Identify which cell holds the provided text, then report its [x, y] central coordinate. 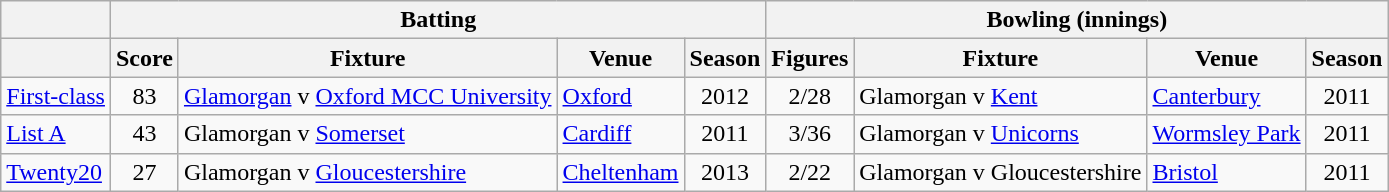
First-class [56, 96]
Bowling (innings) [1077, 20]
Glamorgan v Oxford MCC University [368, 96]
Bristol [1226, 172]
Cheltenham [620, 172]
Cardiff [620, 134]
Figures [810, 58]
Glamorgan v Somerset [368, 134]
27 [144, 172]
83 [144, 96]
Wormsley Park [1226, 134]
3/36 [810, 134]
Batting [438, 20]
2/22 [810, 172]
Glamorgan v Unicorns [1000, 134]
Score [144, 58]
Twenty20 [56, 172]
Glamorgan v Kent [1000, 96]
2013 [725, 172]
2/28 [810, 96]
43 [144, 134]
Canterbury [1226, 96]
Oxford [620, 96]
List A [56, 134]
2012 [725, 96]
